From the cell containing the given text, extract its center point as (X, Y) coordinate. 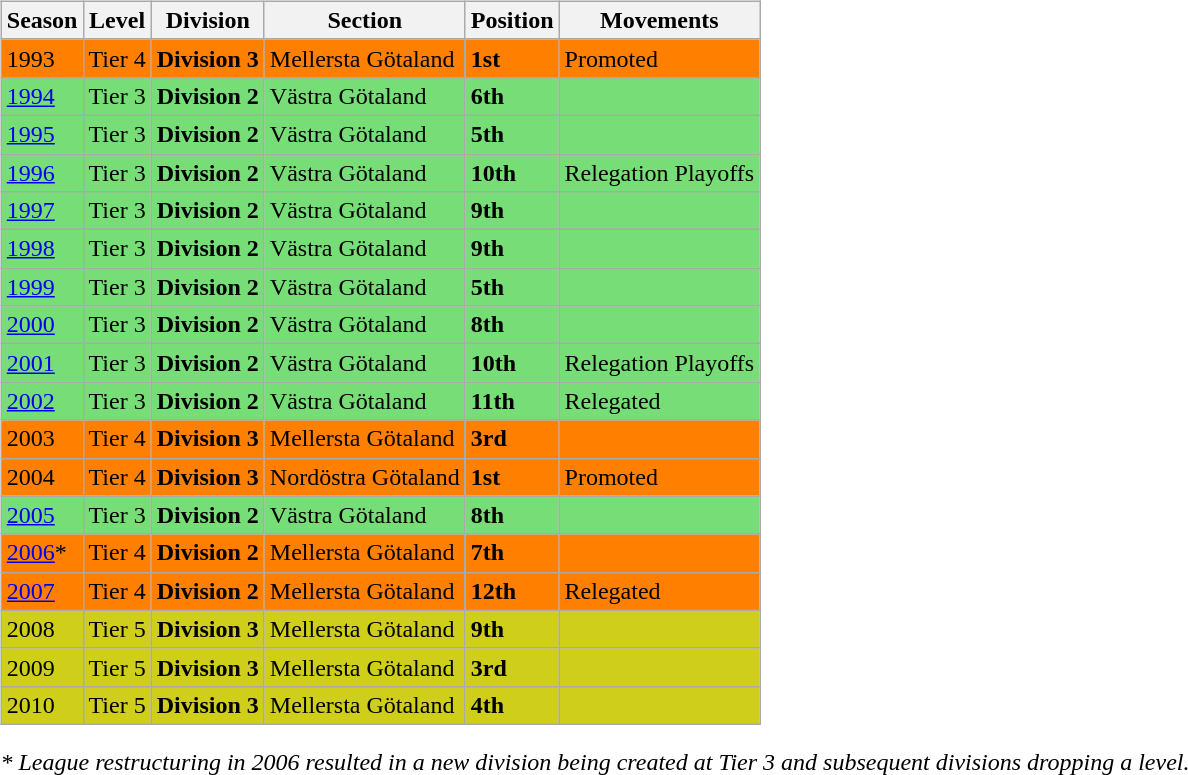
1999 (42, 287)
Division (208, 20)
1993 (42, 58)
2003 (42, 439)
2009 (42, 667)
1998 (42, 249)
Section (364, 20)
1994 (42, 96)
Season (42, 20)
2002 (42, 401)
Level (117, 20)
Movements (660, 20)
2006* (42, 553)
1995 (42, 134)
1997 (42, 211)
2005 (42, 515)
Position (512, 20)
2000 (42, 325)
7th (512, 553)
Nordöstra Götaland (364, 477)
2008 (42, 629)
11th (512, 401)
2001 (42, 363)
12th (512, 591)
4th (512, 705)
2010 (42, 705)
2004 (42, 477)
6th (512, 96)
1996 (42, 173)
2007 (42, 591)
